From the cell containing the given text, extract its center point as (x, y) coordinate. 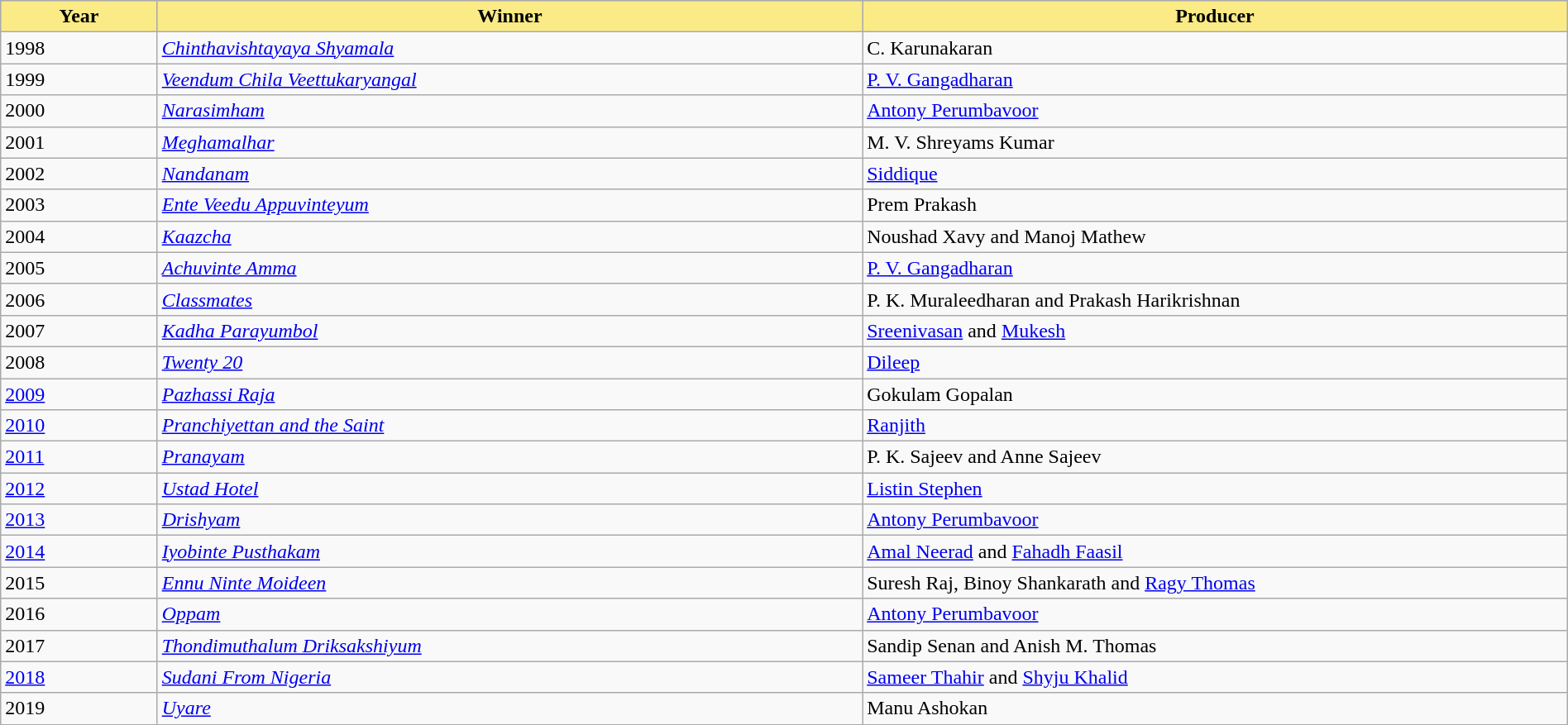
2004 (79, 236)
Manu Ashokan (1216, 708)
P. K. Sajeev and Anne Sajeev (1216, 457)
Pranchiyettan and the Saint (509, 426)
Iyobinte Pusthakam (509, 551)
P. K. Muraleedharan and Prakash Harikrishnan (1216, 299)
2007 (79, 331)
2009 (79, 394)
2002 (79, 174)
Suresh Raj, Binoy Shankarath and Ragy Thomas (1216, 583)
Amal Neerad and Fahadh Faasil (1216, 551)
Sreenivasan and Mukesh (1216, 331)
2012 (79, 489)
Pranayam (509, 457)
Listin Stephen (1216, 489)
1998 (79, 48)
2019 (79, 708)
2005 (79, 268)
Year (79, 17)
Prem Prakash (1216, 205)
2008 (79, 362)
Ente Veedu Appuvinteyum (509, 205)
Ranjith (1216, 426)
Producer (1216, 17)
Oppam (509, 614)
Noushad Xavy and Manoj Mathew (1216, 236)
Meghamalhar (509, 142)
C. Karunakaran (1216, 48)
2003 (79, 205)
Thondimuthalum Driksakshiyum (509, 646)
Sudani From Nigeria (509, 677)
Sandip Senan and Anish M. Thomas (1216, 646)
Classmates (509, 299)
Twenty 20 (509, 362)
Veendum Chila Veettukaryangal (509, 79)
2013 (79, 520)
1999 (79, 79)
2001 (79, 142)
2016 (79, 614)
2000 (79, 111)
M. V. Shreyams Kumar (1216, 142)
Sameer Thahir and Shyju Khalid (1216, 677)
2011 (79, 457)
Ennu Ninte Moideen (509, 583)
Drishyam (509, 520)
2006 (79, 299)
2014 (79, 551)
2015 (79, 583)
2010 (79, 426)
Winner (509, 17)
Chinthavishtayaya Shyamala (509, 48)
Siddique (1216, 174)
Ustad Hotel (509, 489)
Kadha Parayumbol (509, 331)
Gokulam Gopalan (1216, 394)
Nandanam (509, 174)
2017 (79, 646)
Pazhassi Raja (509, 394)
Dileep (1216, 362)
Kaazcha (509, 236)
Achuvinte Amma (509, 268)
Uyare (509, 708)
Narasimham (509, 111)
2018 (79, 677)
